Return the [X, Y] coordinate for the center point of the cell that contains the specified text.  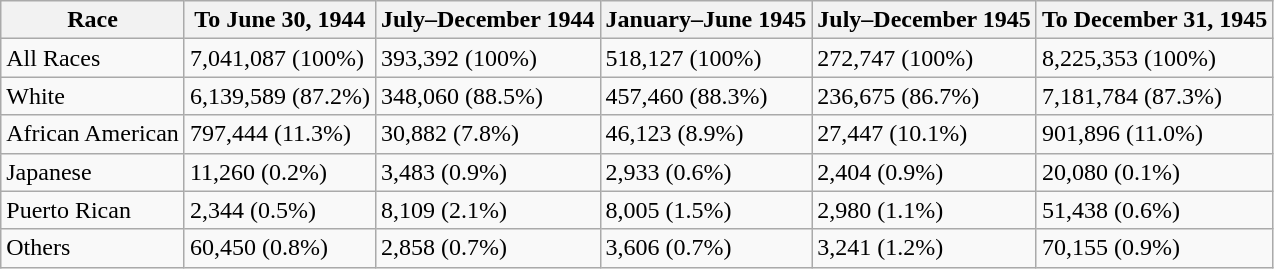
7,181,784 (87.3%) [1154, 96]
46,123 (8.9%) [706, 134]
8,109 (2.1%) [488, 210]
2,980 (1.1%) [924, 210]
2,404 (0.9%) [924, 172]
January–June 1945 [706, 20]
To December 31, 1945 [1154, 20]
Race [93, 20]
236,675 (86.7%) [924, 96]
518,127 (100%) [706, 58]
Others [93, 248]
All Races [93, 58]
70,155 (0.9%) [1154, 248]
7,041,087 (100%) [280, 58]
60,450 (0.8%) [280, 248]
30,882 (7.8%) [488, 134]
White [93, 96]
2,933 (0.6%) [706, 172]
2,344 (0.5%) [280, 210]
To June 30, 1944 [280, 20]
3,483 (0.9%) [488, 172]
348,060 (88.5%) [488, 96]
8,005 (1.5%) [706, 210]
8,225,353 (100%) [1154, 58]
African American [93, 134]
11,260 (0.2%) [280, 172]
27,447 (10.1%) [924, 134]
20,080 (0.1%) [1154, 172]
2,858 (0.7%) [488, 248]
3,606 (0.7%) [706, 248]
272,747 (100%) [924, 58]
51,438 (0.6%) [1154, 210]
797,444 (11.3%) [280, 134]
901,896 (11.0%) [1154, 134]
July–December 1945 [924, 20]
Puerto Rican [93, 210]
3,241 (1.2%) [924, 248]
July–December 1944 [488, 20]
457,460 (88.3%) [706, 96]
Japanese [93, 172]
6,139,589 (87.2%) [280, 96]
393,392 (100%) [488, 58]
